Detect which cell encompasses the target text, then output its [x, y] center coordinate. 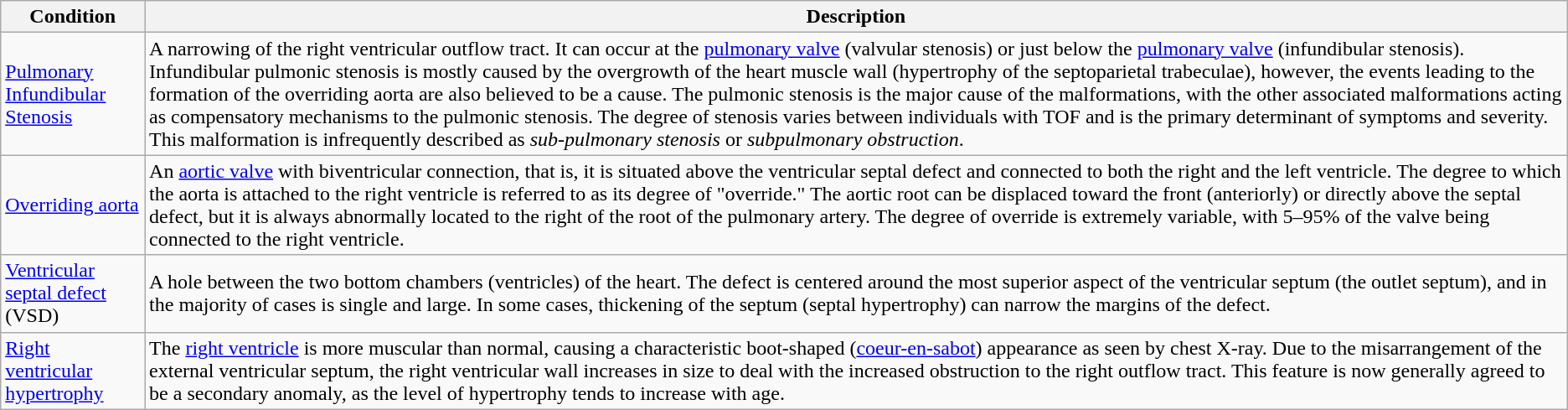
Description [856, 17]
Overriding aorta [73, 205]
Right ventricular hypertrophy [73, 371]
Condition [73, 17]
Pulmonary Infundibular Stenosis [73, 94]
Ventricular septal defect (VSD) [73, 293]
